Return [X, Y] of the center of cell containing provided text 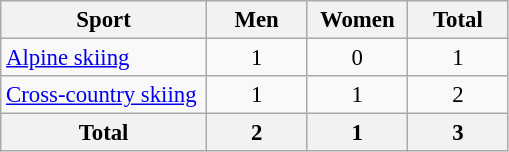
3 [458, 133]
Women [358, 20]
0 [358, 58]
Men [256, 20]
Alpine skiing [104, 58]
Sport [104, 20]
Cross-country skiing [104, 95]
